Return [x, y] of the center of cell containing provided text 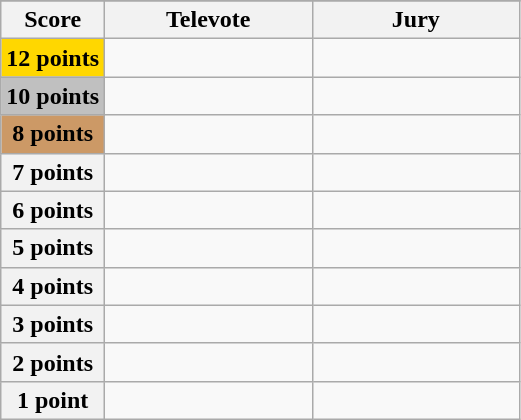
7 points [53, 172]
12 points [53, 58]
2 points [53, 362]
Jury [416, 20]
4 points [53, 286]
3 points [53, 324]
1 point [53, 400]
Televote [209, 20]
6 points [53, 210]
Score [53, 20]
5 points [53, 248]
10 points [53, 96]
8 points [53, 134]
